Capture the cell that displays the provided text and extract its (x, y) central coordinate. 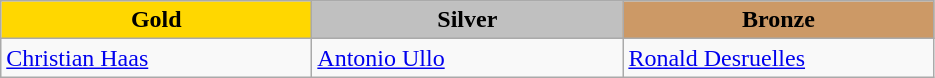
Gold (156, 20)
Silver (468, 20)
Ronald Desruelles (778, 58)
Antonio Ullo (468, 58)
Bronze (778, 20)
Christian Haas (156, 58)
